Find where the given text appears and provide that cell's center as (X, Y) coordinate. 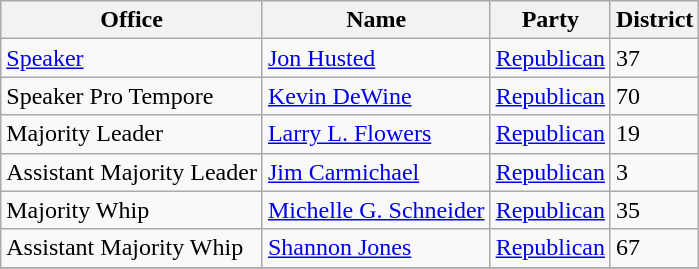
Kevin DeWine (376, 96)
Majority Leader (132, 134)
Larry L. Flowers (376, 134)
35 (654, 210)
District (654, 20)
Speaker (132, 58)
19 (654, 134)
3 (654, 172)
70 (654, 96)
37 (654, 58)
67 (654, 248)
Shannon Jones (376, 248)
Name (376, 20)
Party (550, 20)
Assistant Majority Whip (132, 248)
Speaker Pro Tempore (132, 96)
Office (132, 20)
Michelle G. Schneider (376, 210)
Jim Carmichael (376, 172)
Majority Whip (132, 210)
Jon Husted (376, 58)
Assistant Majority Leader (132, 172)
